For the text-containing cell, return its midpoint in [x, y] coordinate format. 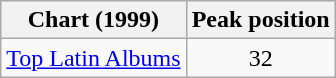
Peak position [260, 20]
Top Latin Albums [94, 58]
32 [260, 58]
Chart (1999) [94, 20]
